Determine the [X, Y] coordinate at the center of the cell enclosing the given text.  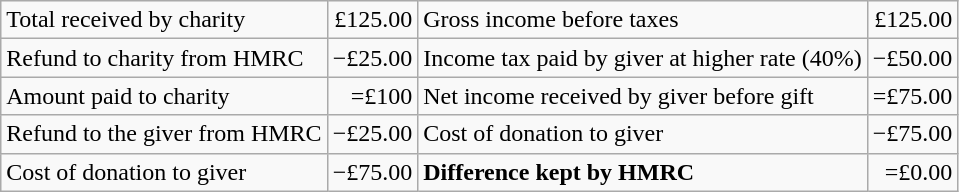
=£75.00 [912, 96]
Refund to the giver from HMRC [164, 134]
Difference kept by HMRC [643, 172]
=£0.00 [912, 172]
Total received by charity [164, 20]
Amount paid to charity [164, 96]
Net income received by giver before gift [643, 96]
=£100 [372, 96]
Refund to charity from HMRC [164, 58]
Gross income before taxes [643, 20]
−£50.00 [912, 58]
Income tax paid by giver at higher rate (40%) [643, 58]
